Locate the cell with the specified text and output its [X, Y] center coordinate. 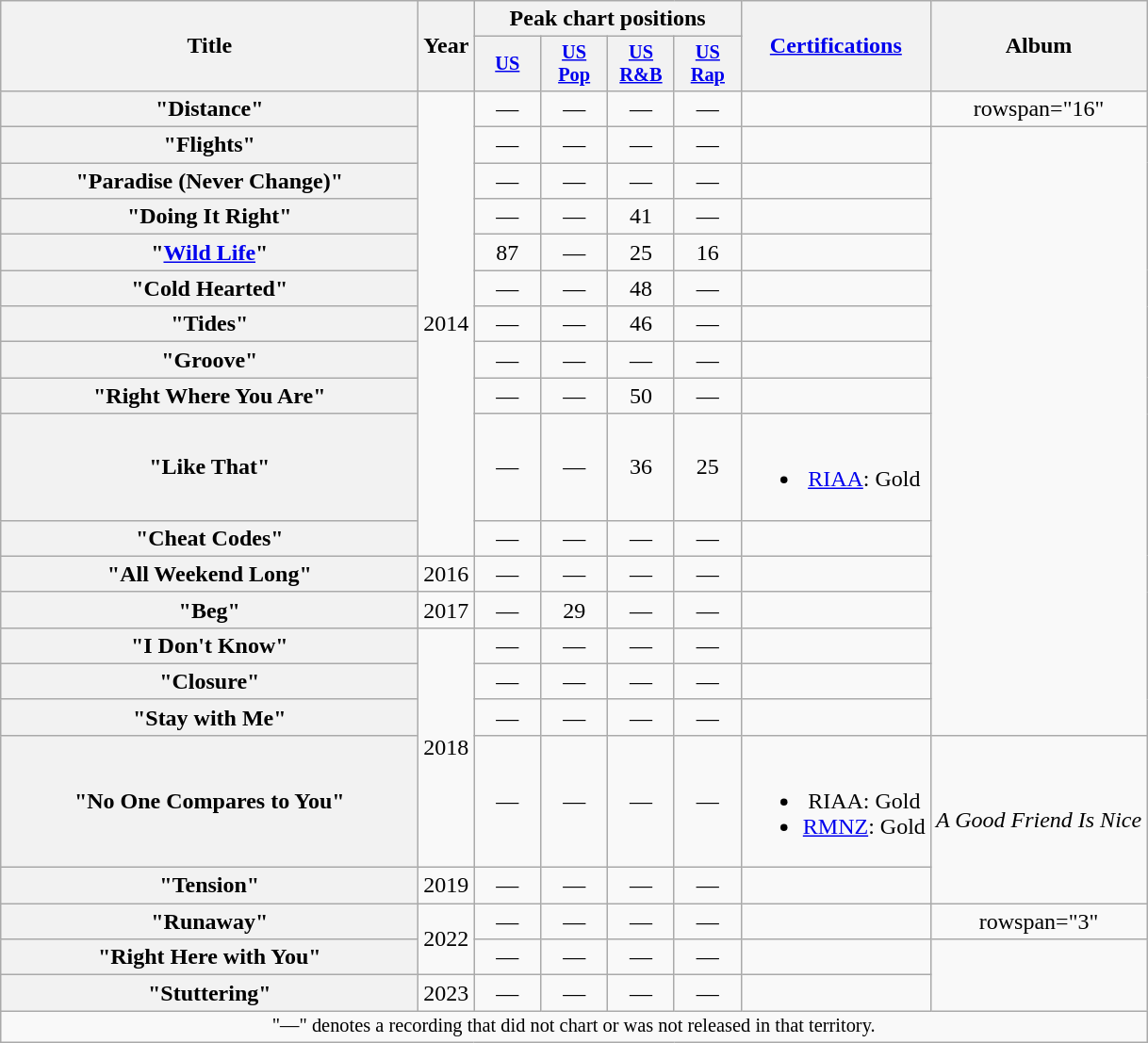
"Groove" [209, 360]
2014 [447, 323]
"Closure" [209, 681]
US R&B [641, 64]
50 [641, 396]
"Stuttering" [209, 993]
US Rap [707, 64]
2022 [447, 939]
"Flights" [209, 145]
2018 [447, 747]
Peak chart positions [607, 19]
"All Weekend Long" [209, 574]
2019 [447, 886]
A Good Friend Is Nice [1039, 819]
"Right Where You Are" [209, 396]
"Tension" [209, 886]
"Beg" [209, 610]
48 [641, 288]
Album [1039, 46]
46 [641, 324]
Certifications [835, 46]
"I Don't Know" [209, 645]
16 [707, 253]
"No One Compares to You" [209, 801]
Year [447, 46]
"Paradise (Never Change)" [209, 181]
"Stay with Me" [209, 717]
"Tides" [209, 324]
2023 [447, 993]
29 [575, 610]
US Pop [575, 64]
rowspan="16" [1039, 108]
"Right Here with You" [209, 957]
Title [209, 46]
"Wild Life" [209, 253]
"Cold Hearted" [209, 288]
RIAA: GoldRMNZ: Gold [835, 801]
"Doing It Right" [209, 217]
2017 [447, 610]
RIAA: Gold [835, 467]
US [507, 64]
"Cheat Codes" [209, 538]
41 [641, 217]
"Like That" [209, 467]
87 [507, 253]
"Distance" [209, 108]
"Runaway" [209, 921]
36 [641, 467]
rowspan="3" [1039, 921]
2016 [447, 574]
"—" denotes a recording that did not chart or was not released in that territory. [574, 1027]
